Find where the given text appears and provide that cell's center as (x, y) coordinate. 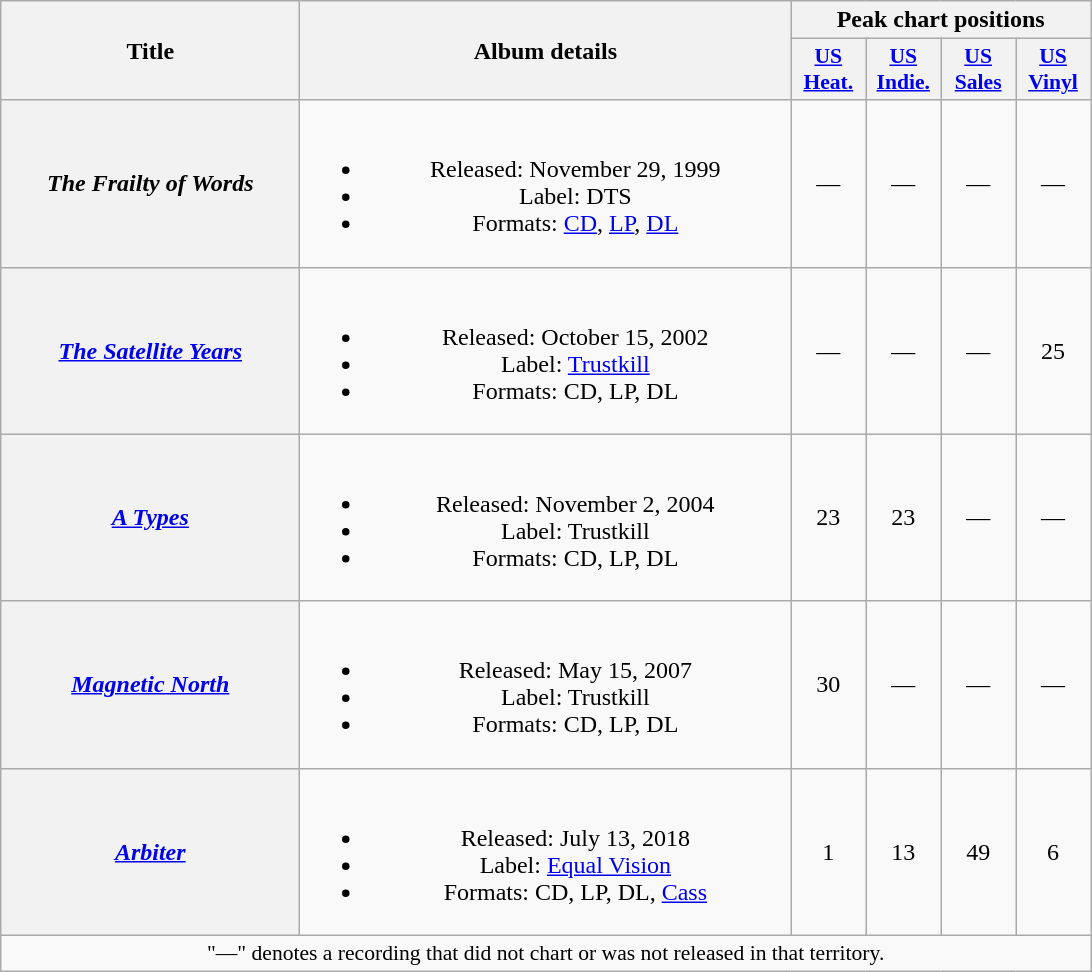
Released: November 29, 1999Label: DTSFormats: CD, LP, DL (546, 184)
Released: November 2, 2004Label: TrustkillFormats: CD, LP, DL (546, 518)
49 (978, 852)
The Satellite Years (150, 350)
Magnetic North (150, 684)
Album details (546, 50)
Released: October 15, 2002Label: TrustkillFormats: CD, LP, DL (546, 350)
Released: May 15, 2007Label: TrustkillFormats: CD, LP, DL (546, 684)
30 (828, 684)
25 (1054, 350)
US Indie. (904, 70)
Title (150, 50)
1 (828, 852)
A Types (150, 518)
6 (1054, 852)
US Vinyl (1054, 70)
US Heat. (828, 70)
Arbiter (150, 852)
"—" denotes a recording that did not chart or was not released in that territory. (546, 953)
The Frailty of Words (150, 184)
Peak chart positions (941, 20)
13 (904, 852)
Released: July 13, 2018Label: Equal VisionFormats: CD, LP, DL, Cass (546, 852)
US Sales (978, 70)
